Pinpoint the cell where the given text exists, returning its (X, Y) midpoint coordinate. 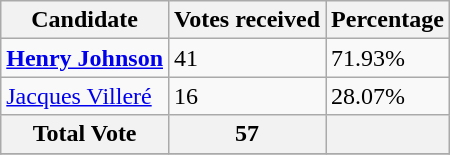
71.93% (388, 58)
Percentage (388, 20)
Jacques Villeré (85, 96)
Votes received (248, 20)
16 (248, 96)
Henry Johnson (85, 58)
28.07% (388, 96)
Candidate (85, 20)
Total Vote (85, 134)
41 (248, 58)
57 (248, 134)
